Capture the cell that displays the provided text and extract its (X, Y) central coordinate. 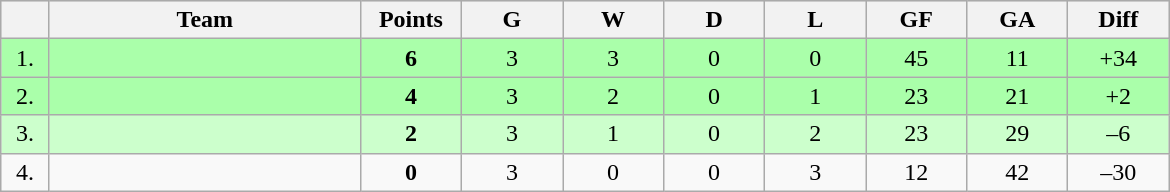
Diff (1118, 20)
3. (26, 134)
4. (26, 172)
Team (204, 20)
29 (1018, 134)
L (816, 20)
GA (1018, 20)
6 (410, 58)
GF (916, 20)
+34 (1118, 58)
W (612, 20)
11 (1018, 58)
G (512, 20)
45 (916, 58)
D (714, 20)
–30 (1118, 172)
42 (1018, 172)
21 (1018, 96)
Points (410, 20)
12 (916, 172)
+2 (1118, 96)
1. (26, 58)
–6 (1118, 134)
2. (26, 96)
4 (410, 96)
